Output the [X, Y] coordinate of the center of the cell containing the given text.  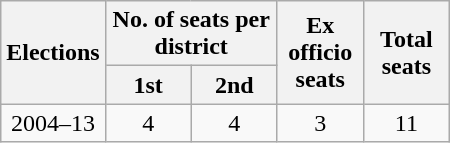
2nd [234, 85]
11 [406, 123]
Total seats [406, 52]
3 [320, 123]
Elections [53, 52]
1st [148, 85]
No. of seats per district [191, 34]
2004–13 [53, 123]
Ex officio seats [320, 52]
